Return (X, Y) of the center of cell containing provided text 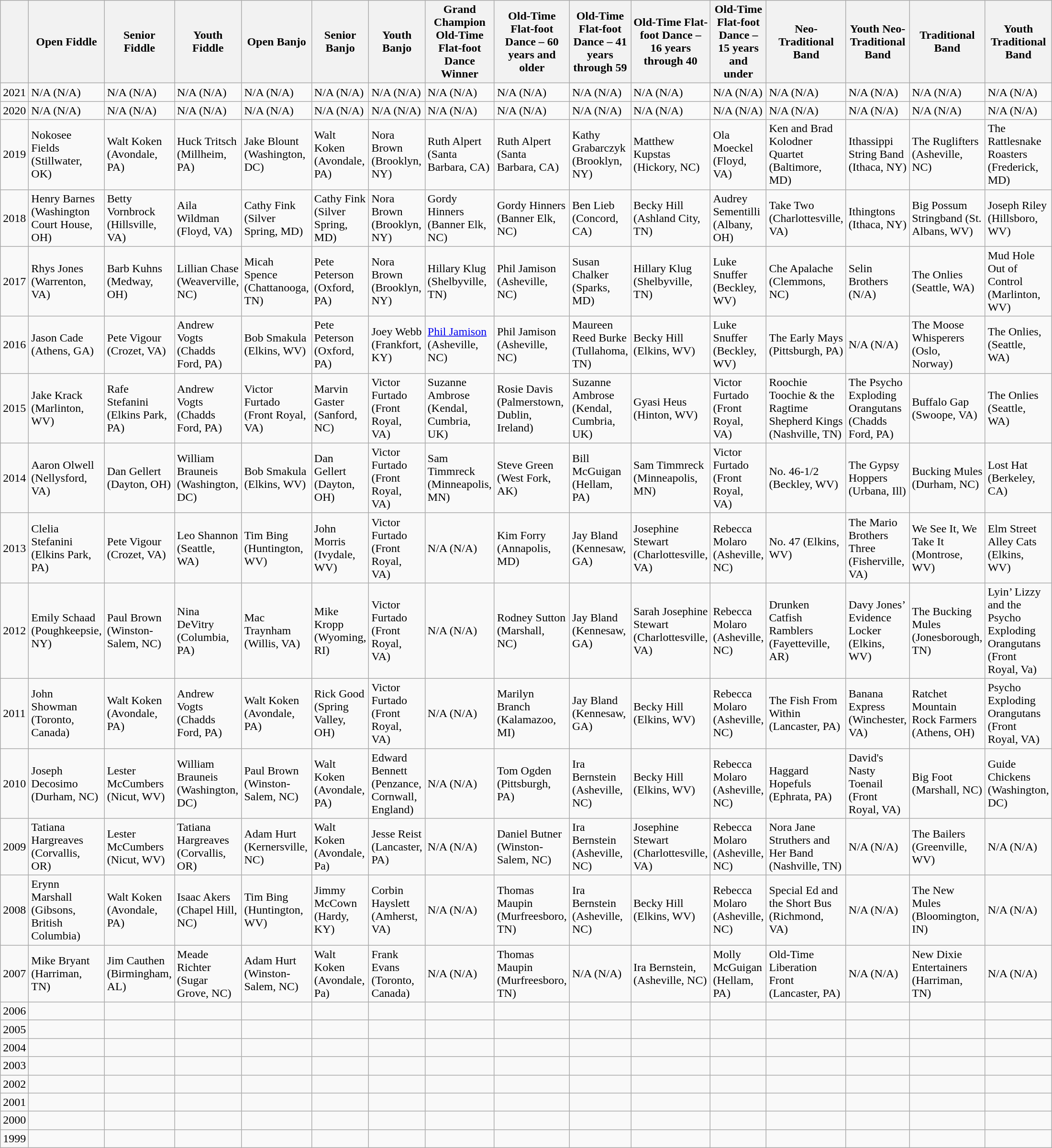
2009 (14, 847)
Corbin Hayslett (Amherst, VA) (397, 910)
Psycho Exploding Orangutans (Front Royal, VA) (1018, 713)
Senior Fiddle (139, 42)
Matthew Kupstas (Hickory, NC) (671, 155)
John Showman (Toronto, Canada) (66, 713)
Frank Evans (Toronto, Canada) (397, 974)
Isaac Akers (Chapel Hill, NC) (208, 910)
2016 (14, 344)
Rodney Sutton(Marshall, NC) (532, 630)
Jake Krack (Marlinton, WV) (66, 408)
Mike Kropp (Wyoming, RI) (340, 630)
Leo Shannon (Seattle, WA) (208, 548)
Mac Traynham (Willis, VA) (277, 630)
Ben Lieb (Concord, CA) (600, 218)
Lillian Chase (Weaverville, NC) (208, 281)
2010 (14, 783)
Gyasi Heus (Hinton, WV) (671, 408)
2013 (14, 548)
Aila Wildman (Floyd, VA) (208, 218)
Big Possum Stringband (St. Albans, WV) (947, 218)
Ira Bernstein, (Asheville, NC) (671, 974)
2006 (14, 1011)
2007 (14, 974)
Marilyn Branch (Kalamazoo, MI) (532, 713)
Jake Blount (Washington, DC) (277, 155)
Neo-Traditional Band (806, 42)
Ithassippi String Band (Ithaca, NY) (877, 155)
Sarah Josephine Stewart (Charlottesville, VA) (671, 630)
The Mario Brothers Three (Fisherville, VA) (877, 548)
We See It, We Take It (Montrose, WV) (947, 548)
Adam Hurt (Winston-Salem, NC) (277, 974)
1999 (14, 1138)
Youth Fiddle (208, 42)
Rafe Stefanini (Elkins Park, PA) (139, 408)
The Gypsy Hoppers (Urbana, Ill) (877, 478)
Molly McGuigan (Hellam, PA) (739, 974)
Ken and Brad Kolodner Quartet (Baltimore, MD) (806, 155)
The Ruglifters (Asheville, NC) (947, 155)
The Bucking Mules (Jonesborough, TN) (947, 630)
Open Fiddle (66, 42)
Youth Banjo (397, 42)
The New Mules (Bloomington, IN) (947, 910)
Ratchet Mountain Rock Farmers (Athens, OH) (947, 713)
Grand Champion Old-Time Flat-foot Dance Winner (459, 42)
Joseph Riley (Hillsboro, WV) (1018, 218)
Jimmy McCown (Hardy, KY) (340, 910)
Special Ed and the Short Bus (Richmond, VA) (806, 910)
Jim Cauthen (Birmingham, AL) (139, 974)
Meade Richter (Sugar Grove, NC) (208, 974)
Barb Kuhns (Medway, OH) (139, 281)
Old-Time Flat-foot Dance – 41 years through 59 (600, 42)
Clelia Stefanini (Elkins Park, PA) (66, 548)
Kathy Grabarczyk (Brooklyn, NY) (600, 155)
Micah Spence (Chattanooga, TN) (277, 281)
Old-Time Liberation Front (Lancaster, PA) (806, 974)
Nina DeVitry (Columbia, PA) (208, 630)
2000 (14, 1120)
The Onlies, (Seattle, WA) (1018, 344)
Davy Jones’ Evidence Locker (Elkins, WV) (877, 630)
Old-Time Flat-foot Dance – 60 years and older (532, 42)
The Early Mays (Pittsburgh, PA) (806, 344)
2003 (14, 1066)
Joey Webb (Frankfort, KY) (397, 344)
Tom Ogden (Pittsburgh, PA) (532, 783)
2018 (14, 218)
The Rattlesnake Roasters (Frederick, MD) (1018, 155)
Mike Bryant (Harriman, TN) (66, 974)
2019 (14, 155)
Adam Hurt (Kernersville, NC) (277, 847)
Jason Cade (Athens, GA) (66, 344)
The Moose Whisperers (Oslo, Norway) (947, 344)
Nokosee Fields (Stillwater, OK) (66, 155)
Traditional Band (947, 42)
Senior Banjo (340, 42)
Jesse Reist (Lancaster, PA) (397, 847)
Rick Good (Spring Valley, OH) (340, 713)
Che Apalache (Clemmons, NC) (806, 281)
Kim Forry (Annapolis, MD) (532, 548)
Steve Green (West Fork, AK) (532, 478)
No. 47 (Elkins, WV) (806, 548)
2020 (14, 110)
Aaron Olwell (Nellysford, VA) (66, 478)
Audrey Sementilli (Albany, OH) (739, 218)
Mud Hole Out of Control (Marlinton, WV) (1018, 281)
Betty Vornbrock (Hillsville, VA) (139, 218)
The Fish From Within (Lancaster, PA) (806, 713)
Huck Tritsch (Millheim, PA) (208, 155)
Rosie Davis (Palmerstown, Dublin, Ireland) (532, 408)
Maureen Reed Burke (Tullahoma, TN) (600, 344)
Erynn Marshall (Gibsons, British Columbia) (66, 910)
Drunken Catfish Ramblers (Fayetteville, AR) (806, 630)
Edward Bennett (Penzance, Cornwall, England) (397, 783)
Old-Time Flat-foot Dance – 15 years and under (739, 42)
Youth Neo-Traditional Band (877, 42)
Youth Traditional Band (1018, 42)
Open Banjo (277, 42)
Becky Hill (Ashland City, TN) (671, 218)
New Dixie Entertainers (Harriman, TN) (947, 974)
2021 (14, 92)
Daniel Butner (Winston-Salem, NC) (532, 847)
Guide Chickens (Washington, DC) (1018, 783)
Lost Hat (Berkeley, CA) (1018, 478)
Henry Barnes (Washington Court House, OH) (66, 218)
Old-Time Flat-foot Dance – 16 years through 40 (671, 42)
Take Two (Charlottesville, VA) (806, 218)
2001 (14, 1102)
Haggard Hopefuls (Ephrata, PA) (806, 783)
Nora Jane Struthers and Her Band (Nashville, TN) (806, 847)
The Bailers (Greenville, WV) (947, 847)
Bill McGuigan (Hellam, PA) (600, 478)
2017 (14, 281)
Selin Brothers (N/A) (877, 281)
Roochie Toochie & the Ragtime Shepherd Kings (Nashville, TN) (806, 408)
2008 (14, 910)
John Morris (Ivydale, WV) (340, 548)
Elm Street Alley Cats (Elkins, WV) (1018, 548)
Emily Schaad (Poughkeepsie, NY) (66, 630)
Marvin Gaster (Sanford, NC) (340, 408)
2002 (14, 1084)
Ola Moeckel (Floyd, VA) (739, 155)
Rhys Jones (Warrenton, VA) (66, 281)
David's Nasty Toenail (Front Royal, VA) (877, 783)
2011 (14, 713)
Joseph Decosimo (Durham, NC) (66, 783)
No. 46-1/2 (Beckley, WV) (806, 478)
2005 (14, 1029)
2012 (14, 630)
Bucking Mules (Durham, NC) (947, 478)
Susan Chalker (Sparks, MD) (600, 281)
The Psycho Exploding Orangutans (Chadds Ford, PA) (877, 408)
2015 (14, 408)
2004 (14, 1048)
Ithingtons (Ithaca, NY) (877, 218)
Banana Express (Winchester, VA) (877, 713)
Big Foot (Marshall, NC) (947, 783)
Hillary Klug(Shelbyville, TN) (459, 281)
Lyin’ Lizzy and the Psycho Exploding Orangutans (Front Royal, Va) (1018, 630)
2014 (14, 478)
Buffalo Gap (Swoope, VA) (947, 408)
Hillary Klug (Shelbyville, TN) (671, 281)
